Extract the (x, y) coordinate from the center of the cell holding the provided text.  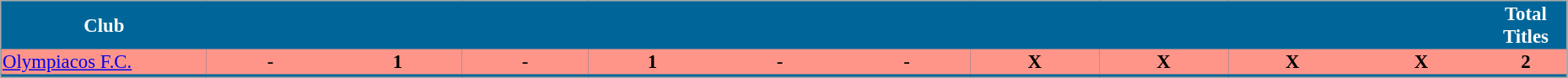
Total Titles (1526, 25)
Club (104, 25)
2 (1526, 61)
Olympiacos F.C. (104, 61)
